Locate the cell with the specified text and output its [x, y] center coordinate. 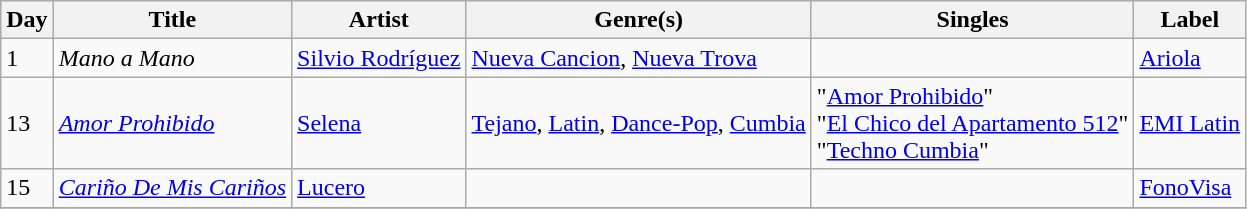
Day [27, 20]
EMI Latin [1190, 123]
Singles [972, 20]
Label [1190, 20]
1 [27, 58]
Artist [379, 20]
Lucero [379, 188]
Title [172, 20]
"Amor Prohibido""El Chico del Apartamento 512""Techno Cumbia" [972, 123]
Selena [379, 123]
Cariño De Mis Cariños [172, 188]
Ariola [1190, 58]
Amor Prohibido [172, 123]
13 [27, 123]
15 [27, 188]
Mano a Mano [172, 58]
Silvio Rodríguez [379, 58]
Tejano, Latin, Dance-Pop, Cumbia [638, 123]
Nueva Cancion, Nueva Trova [638, 58]
FonoVisa [1190, 188]
Genre(s) [638, 20]
